Capture the cell that displays the provided text and extract its (x, y) central coordinate. 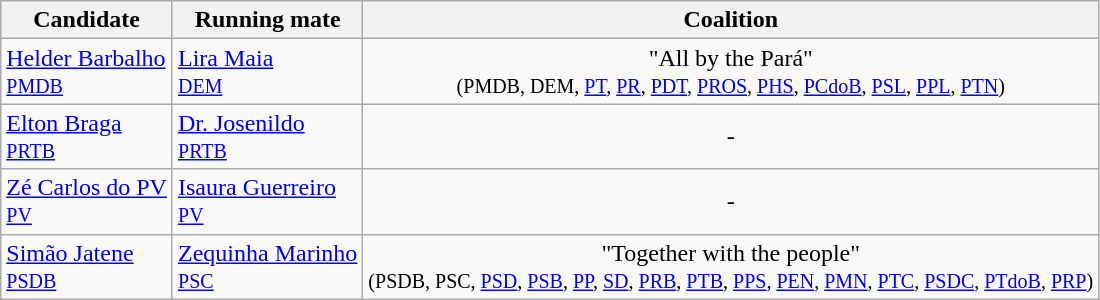
Elton BragaPRTB (87, 136)
"Together with the people"(PSDB, PSC, PSD, PSB, PP, SD, PRB, PTB, PPS, PEN, PMN, PTC, PSDC, PTdoB, PRP) (731, 266)
Coalition (731, 20)
Helder BarbalhoPMDB (87, 72)
Zequinha MarinhoPSC (267, 266)
Lira MaiaDEM (267, 72)
Candidate (87, 20)
Running mate (267, 20)
Zé Carlos do PVPV (87, 202)
"All by the Pará"(PMDB, DEM, PT, PR, PDT, PROS, PHS, PCdoB, PSL, PPL, PTN) (731, 72)
Simão JatenePSDB (87, 266)
Dr. JosenildoPRTB (267, 136)
Isaura GuerreiroPV (267, 202)
